From the cell containing the given text, extract its center point as [x, y] coordinate. 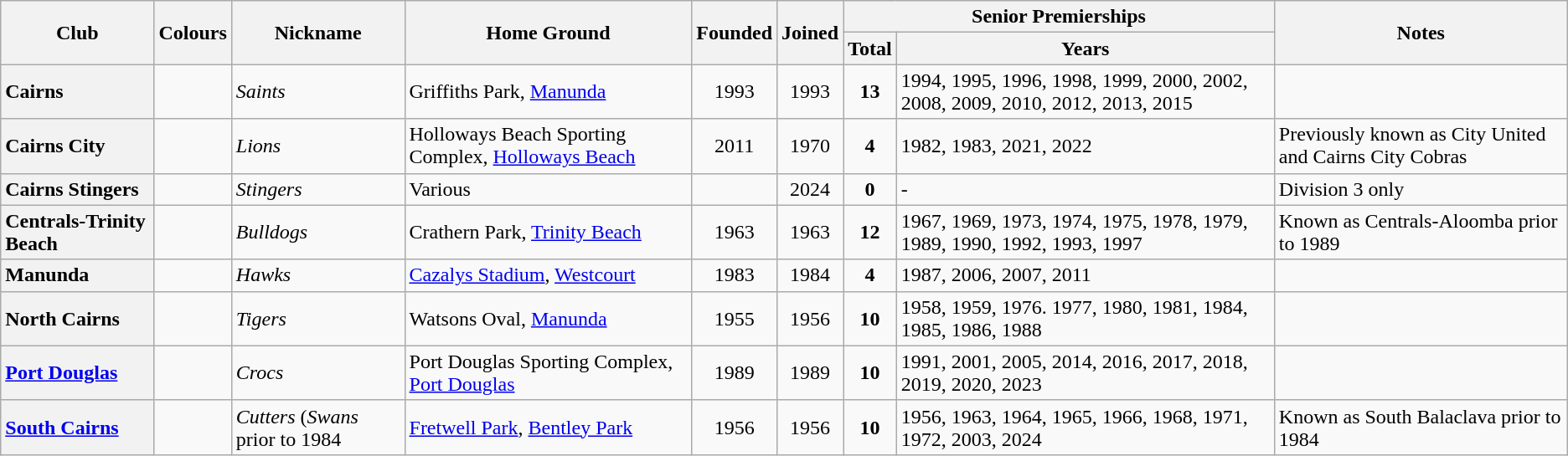
Holloways Beach Sporting Complex, Holloways Beach [548, 146]
1956, 1963, 1964, 1965, 1966, 1968, 1971, 1972, 2003, 2024 [1086, 427]
1955 [735, 318]
Tigers [318, 318]
Stingers [318, 189]
1983 [735, 275]
Saints [318, 92]
1982, 1983, 2021, 2022 [1086, 146]
South Cairns [77, 427]
0 [870, 189]
Joined [811, 33]
Cairns Stingers [77, 189]
Cairns City [77, 146]
1994, 1995, 1996, 1998, 1999, 2000, 2002, 2008, 2009, 2010, 2012, 2013, 2015 [1086, 92]
- [1086, 189]
Watsons Oval, Manunda [548, 318]
Cazalys Stadium, Westcourt [548, 275]
Colours [193, 33]
Bulldogs [318, 233]
Nickname [318, 33]
13 [870, 92]
Known as South Balaclava prior to 1984 [1421, 427]
Port Douglas [77, 373]
Cutters (Swans prior to 1984 [318, 427]
Founded [735, 33]
1967, 1969, 1973, 1974, 1975, 1978, 1979, 1989, 1990, 1992, 1993, 1997 [1086, 233]
North Cairns [77, 318]
Hawks [318, 275]
Griffiths Park, Manunda [548, 92]
Centrals-Trinity Beach [77, 233]
Crathern Park, Trinity Beach [548, 233]
1987, 2006, 2007, 2011 [1086, 275]
2011 [735, 146]
1958, 1959, 1976. 1977, 1980, 1981, 1984, 1985, 1986, 1988 [1086, 318]
Manunda [77, 275]
Total [870, 49]
Fretwell Park, Bentley Park [548, 427]
Cairns [77, 92]
Port Douglas Sporting Complex, Port Douglas [548, 373]
Senior Premierships [1059, 17]
Notes [1421, 33]
Club [77, 33]
1970 [811, 146]
Previously known as City United and Cairns City Cobras [1421, 146]
1991, 2001, 2005, 2014, 2016, 2017, 2018, 2019, 2020, 2023 [1086, 373]
Years [1086, 49]
Known as Centrals-Aloomba prior to 1989 [1421, 233]
2024 [811, 189]
Home Ground [548, 33]
12 [870, 233]
Division 3 only [1421, 189]
Lions [318, 146]
Various [548, 189]
1984 [811, 275]
Crocs [318, 373]
